Search for the cell housing the specified text and yield its (x, y) center coordinate. 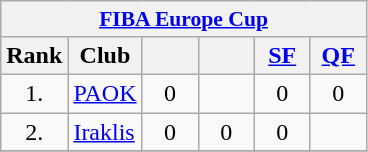
SF (282, 55)
QF (338, 55)
2. (34, 131)
Club (105, 55)
FIBA Europe Cup (184, 19)
1. (34, 93)
Iraklis (105, 131)
Rank (34, 55)
PAOK (105, 93)
